Search for the cell housing the specified text and yield its [x, y] center coordinate. 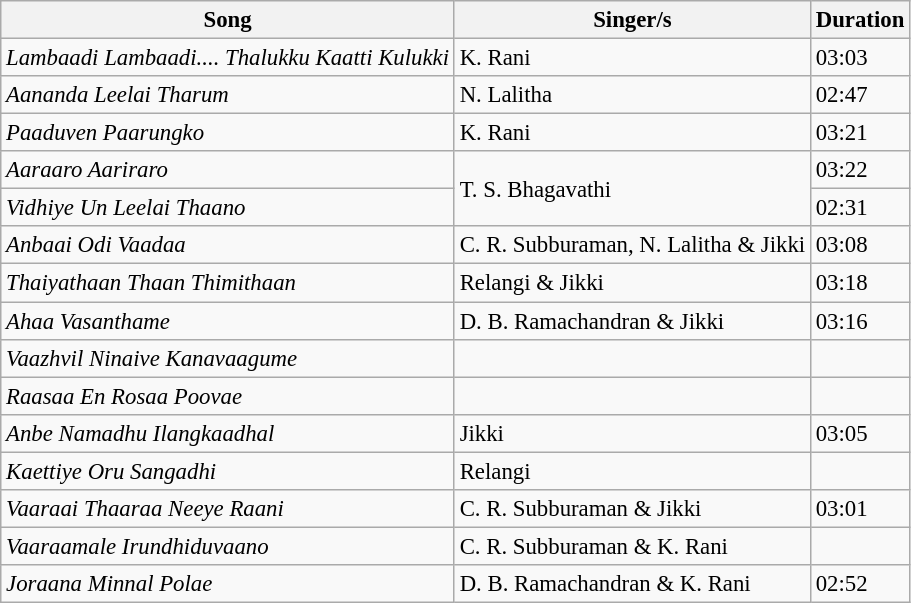
03:05 [860, 433]
Kaettiye Oru Sangadhi [228, 471]
02:52 [860, 584]
D. B. Ramachandran & Jikki [632, 321]
03:08 [860, 245]
Raasaa En Rosaa Poovae [228, 396]
03:01 [860, 509]
Vaaraamale Irundhiduvaano [228, 546]
T. S. Bhagavathi [632, 188]
Aananda Leelai Tharum [228, 95]
C. R. Subburaman, N. Lalitha & Jikki [632, 245]
C. R. Subburaman & Jikki [632, 509]
D. B. Ramachandran & K. Rani [632, 584]
Thaiyathaan Thaan Thimithaan [228, 283]
Vaaraai Thaaraa Neeye Raani [228, 509]
02:47 [860, 95]
N. Lalitha [632, 95]
Ahaa Vasanthame [228, 321]
Relangi & Jikki [632, 283]
Singer/s [632, 20]
03:03 [860, 58]
C. R. Subburaman & K. Rani [632, 546]
Vaazhvil Ninaive Kanavaagume [228, 358]
Lambaadi Lambaadi.... Thalukku Kaatti Kulukki [228, 58]
03:18 [860, 283]
Relangi [632, 471]
Song [228, 20]
Paaduven Paarungko [228, 133]
02:31 [860, 208]
03:16 [860, 321]
Anbe Namadhu Ilangkaadhal [228, 433]
03:22 [860, 170]
Joraana Minnal Polae [228, 584]
Vidhiye Un Leelai Thaano [228, 208]
Anbaai Odi Vaadaa [228, 245]
03:21 [860, 133]
Duration [860, 20]
Jikki [632, 433]
Aaraaro Aariraro [228, 170]
